Return the (X, Y) coordinate for the center point of the cell that contains the specified text.  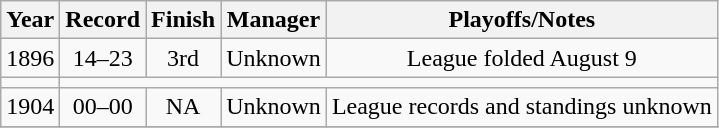
14–23 (103, 58)
00–00 (103, 107)
Record (103, 20)
Playoffs/Notes (522, 20)
3rd (184, 58)
NA (184, 107)
Year (30, 20)
1904 (30, 107)
Manager (274, 20)
Finish (184, 20)
1896 (30, 58)
League records and standings unknown (522, 107)
League folded August 9 (522, 58)
